Detect which cell encompasses the target text, then output its [X, Y] center coordinate. 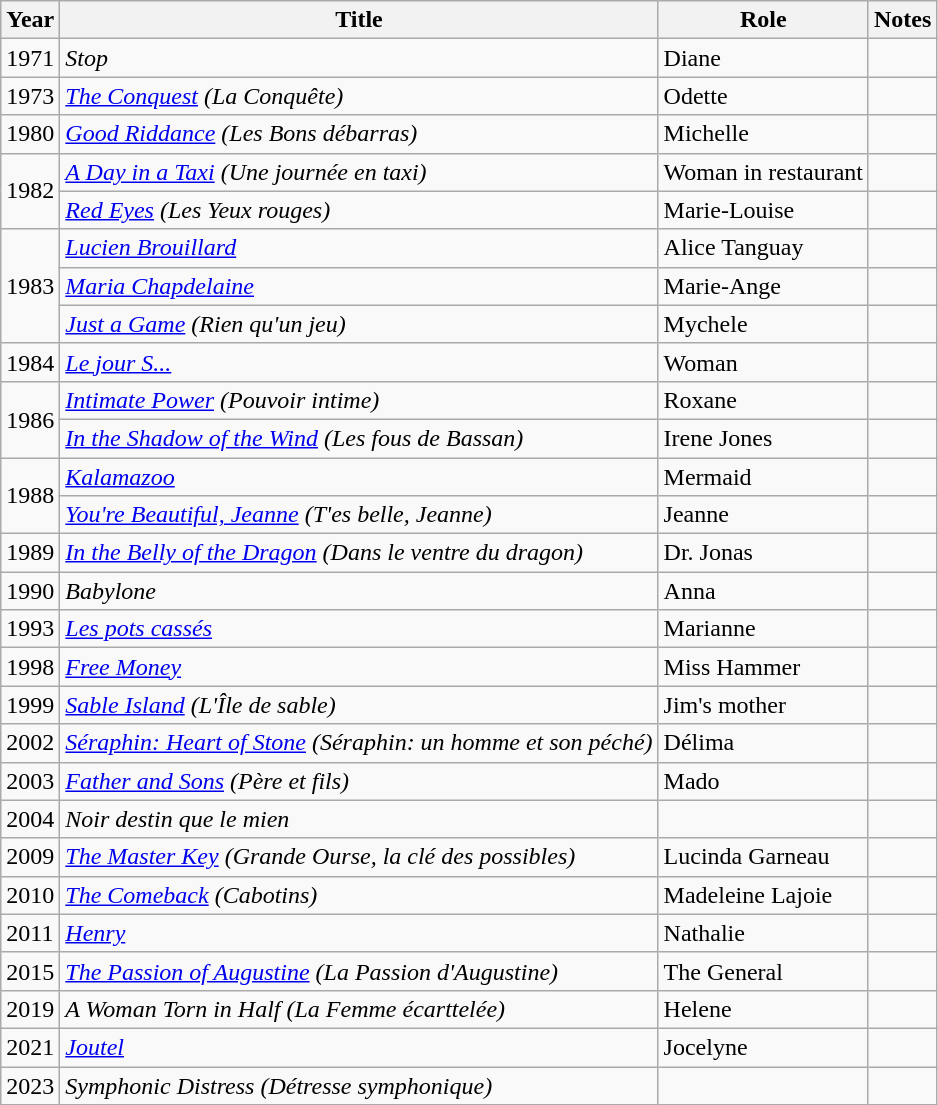
1983 [30, 286]
A Day in a Taxi (Une journée en taxi) [359, 172]
2002 [30, 743]
1998 [30, 667]
Sable Island (L'Île de sable) [359, 705]
Intimate Power (Pouvoir intime) [359, 400]
The Comeback (Cabotins) [359, 895]
Mermaid [763, 477]
1990 [30, 591]
Délima [763, 743]
Jeanne [763, 515]
1982 [30, 191]
Henry [359, 933]
Irene Jones [763, 438]
Alice Tanguay [763, 248]
Stop [359, 58]
2023 [30, 1085]
You're Beautiful, Jeanne (T'es belle, Jeanne) [359, 515]
Madeleine Lajoie [763, 895]
Les pots cassés [359, 629]
Anna [763, 591]
Just a Game (Rien qu'un jeu) [359, 324]
Joutel [359, 1047]
Noir destin que le mien [359, 819]
Lucien Brouillard [359, 248]
1988 [30, 496]
Dr. Jonas [763, 553]
Woman in restaurant [763, 172]
Roxane [763, 400]
Marianne [763, 629]
Kalamazoo [359, 477]
In the Belly of the Dragon (Dans le ventre du dragon) [359, 553]
Le jour S... [359, 362]
Miss Hammer [763, 667]
Good Riddance (Les Bons débarras) [359, 134]
Red Eyes (Les Yeux rouges) [359, 210]
2004 [30, 819]
2009 [30, 857]
2011 [30, 933]
2010 [30, 895]
2015 [30, 971]
Mychele [763, 324]
Nathalie [763, 933]
Father and Sons (Père et fils) [359, 781]
The Master Key (Grande Ourse, la clé des possibles) [359, 857]
Jocelyne [763, 1047]
Title [359, 20]
2019 [30, 1009]
Séraphin: Heart of Stone (Séraphin: un homme et son péché) [359, 743]
1993 [30, 629]
1973 [30, 96]
Year [30, 20]
A Woman Torn in Half (La Femme écarttelée) [359, 1009]
1984 [30, 362]
2021 [30, 1047]
Marie-Louise [763, 210]
The General [763, 971]
1986 [30, 419]
2003 [30, 781]
Notes [902, 20]
Marie-Ange [763, 286]
Odette [763, 96]
Symphonic Distress (Détresse symphonique) [359, 1085]
Jim's mother [763, 705]
Michelle [763, 134]
1999 [30, 705]
Diane [763, 58]
Helene [763, 1009]
1971 [30, 58]
Role [763, 20]
1989 [30, 553]
Free Money [359, 667]
Woman [763, 362]
Mado [763, 781]
The Passion of Augustine (La Passion d'Augustine) [359, 971]
1980 [30, 134]
Maria Chapdelaine [359, 286]
Lucinda Garneau [763, 857]
In the Shadow of the Wind (Les fous de Bassan) [359, 438]
The Conquest (La Conquête) [359, 96]
Babylone [359, 591]
